Return the (X, Y) coordinate for the center point of the cell that contains the specified text.  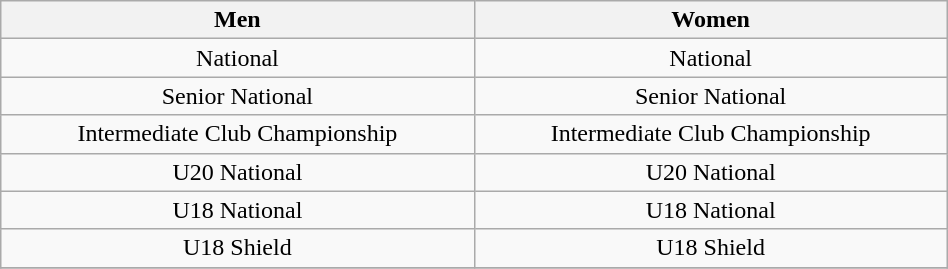
Men (238, 20)
Women (710, 20)
